From the cell containing the given text, extract its center point as (x, y) coordinate. 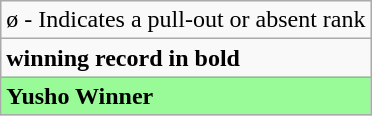
Yusho Winner (186, 96)
ø - Indicates a pull-out or absent rank (186, 20)
winning record in bold (186, 58)
